Output the (x, y) coordinate of the center of the cell containing the given text.  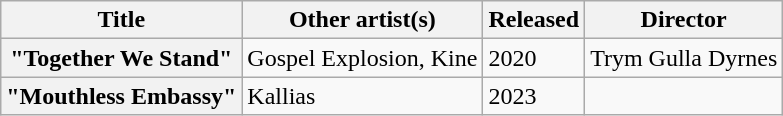
"Together We Stand" (122, 58)
"Mouthless Embassy" (122, 96)
2020 (534, 58)
Gospel Explosion, Kine (362, 58)
Other artist(s) (362, 20)
Trym Gulla Dyrnes (684, 58)
Released (534, 20)
Kallias (362, 96)
Director (684, 20)
Title (122, 20)
2023 (534, 96)
